Return [x, y] of the center of cell containing provided text 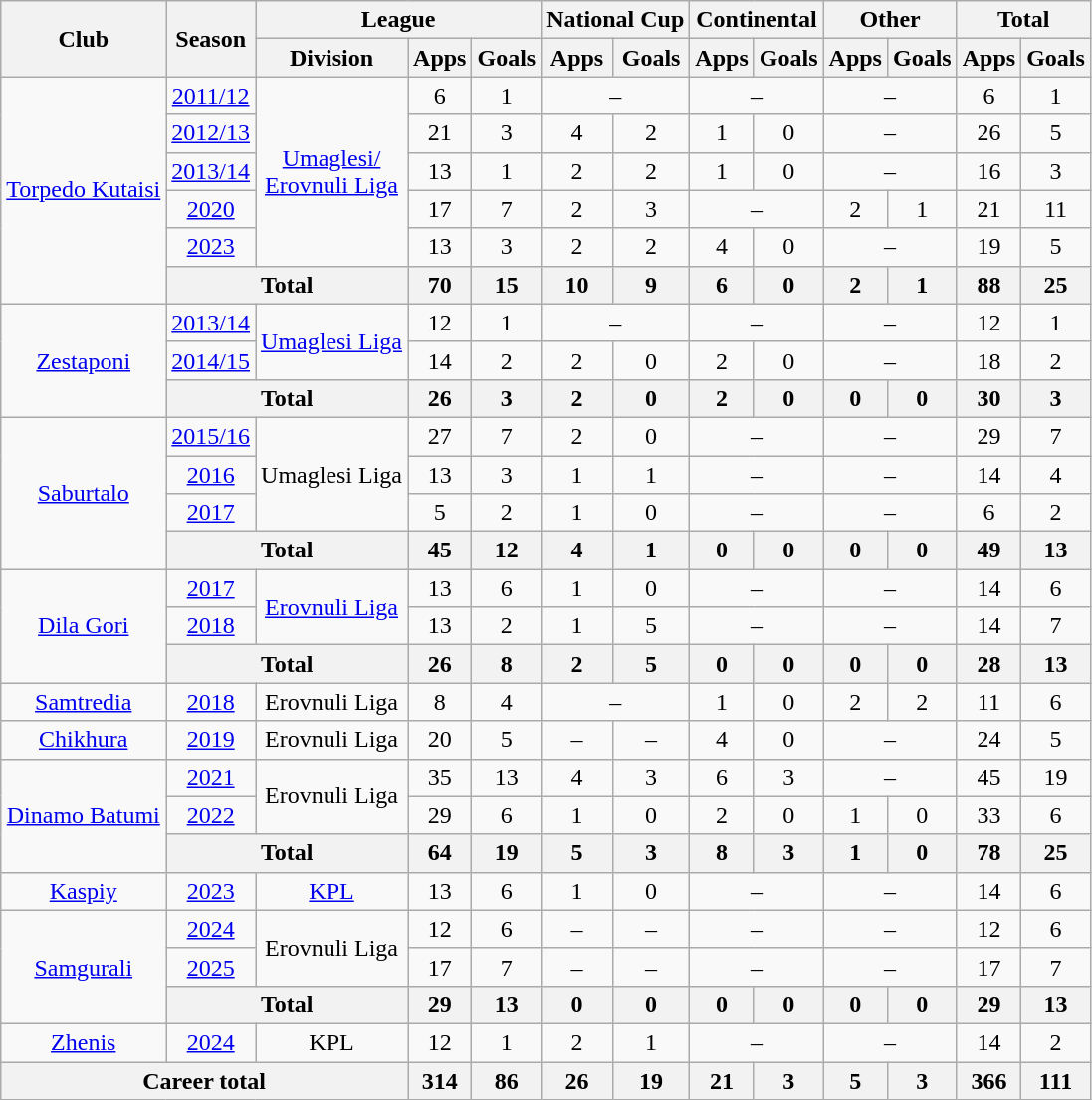
2015/16 [211, 436]
Kaspiy [84, 891]
30 [988, 398]
10 [577, 285]
111 [1056, 1080]
27 [440, 436]
20 [440, 740]
Dinamo Batumi [84, 815]
Umaglesi/Erovnuli Liga [332, 171]
16 [988, 171]
78 [988, 853]
2012/13 [211, 133]
Chikhura [84, 740]
86 [507, 1080]
Club [84, 39]
35 [440, 777]
League [398, 20]
366 [988, 1080]
49 [988, 550]
Zestaponi [84, 360]
2025 [211, 967]
15 [507, 285]
18 [988, 360]
2021 [211, 777]
Torpedo Kutaisi [84, 190]
70 [440, 285]
33 [988, 815]
2022 [211, 815]
Dila Gori [84, 626]
2019 [211, 740]
Zhenis [84, 1042]
9 [651, 285]
Season [211, 39]
Career total [205, 1080]
National Cup [615, 20]
2011/12 [211, 96]
Saburtalo [84, 493]
88 [988, 285]
Continental [757, 20]
Samgurali [84, 967]
Samtredia [84, 702]
Other [890, 20]
28 [988, 664]
Division [332, 58]
2014/15 [211, 360]
64 [440, 853]
24 [988, 740]
2016 [211, 475]
314 [440, 1080]
2020 [211, 209]
